Provide the [x, y] coordinate of the cell's center where the given text is located.  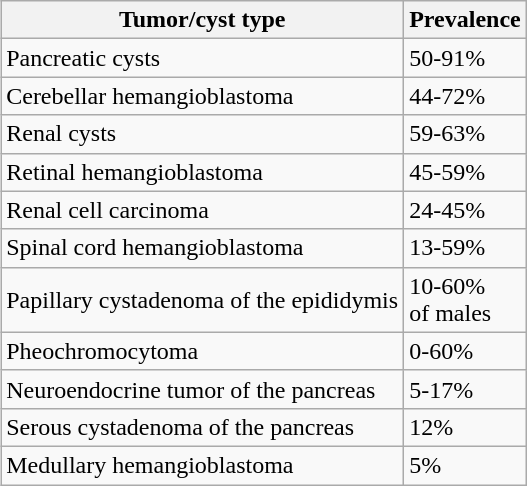
50-91% [466, 58]
0-60% [466, 351]
Serous cystadenoma of the pancreas [202, 427]
Pheochromocytoma [202, 351]
Renal cell carcinoma [202, 210]
Cerebellar hemangioblastoma [202, 96]
Neuroendocrine tumor of the pancreas [202, 389]
10-60%of males [466, 300]
44-72% [466, 96]
24-45% [466, 210]
Papillary cystadenoma of the epididymis [202, 300]
59-63% [466, 134]
Pancreatic cysts [202, 58]
Spinal cord hemangioblastoma [202, 248]
45-59% [466, 172]
13-59% [466, 248]
Retinal hemangioblastoma [202, 172]
Tumor/cyst type [202, 20]
Prevalence [466, 20]
Renal cysts [202, 134]
12% [466, 427]
5% [466, 465]
5-17% [466, 389]
Medullary hemangioblastoma [202, 465]
